Locate the cell with the specified text and output its [x, y] center coordinate. 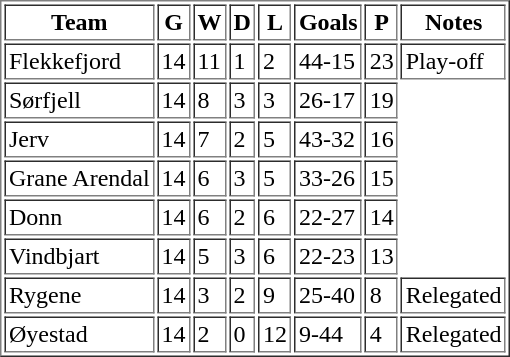
13 [382, 256]
7 [210, 140]
9 [274, 296]
9-44 [328, 334]
Goals [328, 22]
P [382, 22]
Play-off [454, 62]
L [274, 22]
44-15 [328, 62]
0 [242, 334]
Vindbjart [79, 256]
Team [79, 22]
Jerv [79, 140]
43-32 [328, 140]
4 [382, 334]
Rygene [79, 296]
1 [242, 62]
W [210, 22]
Flekkefjord [79, 62]
33-26 [328, 178]
15 [382, 178]
16 [382, 140]
22-23 [328, 256]
Grane Arendal [79, 178]
Notes [454, 22]
26-17 [328, 100]
22-27 [328, 218]
19 [382, 100]
25-40 [328, 296]
Øyestad [79, 334]
Donn [79, 218]
Sørfjell [79, 100]
D [242, 22]
G [174, 22]
12 [274, 334]
11 [210, 62]
23 [382, 62]
